Return the [X, Y] coordinate for the center point of the cell that contains the specified text.  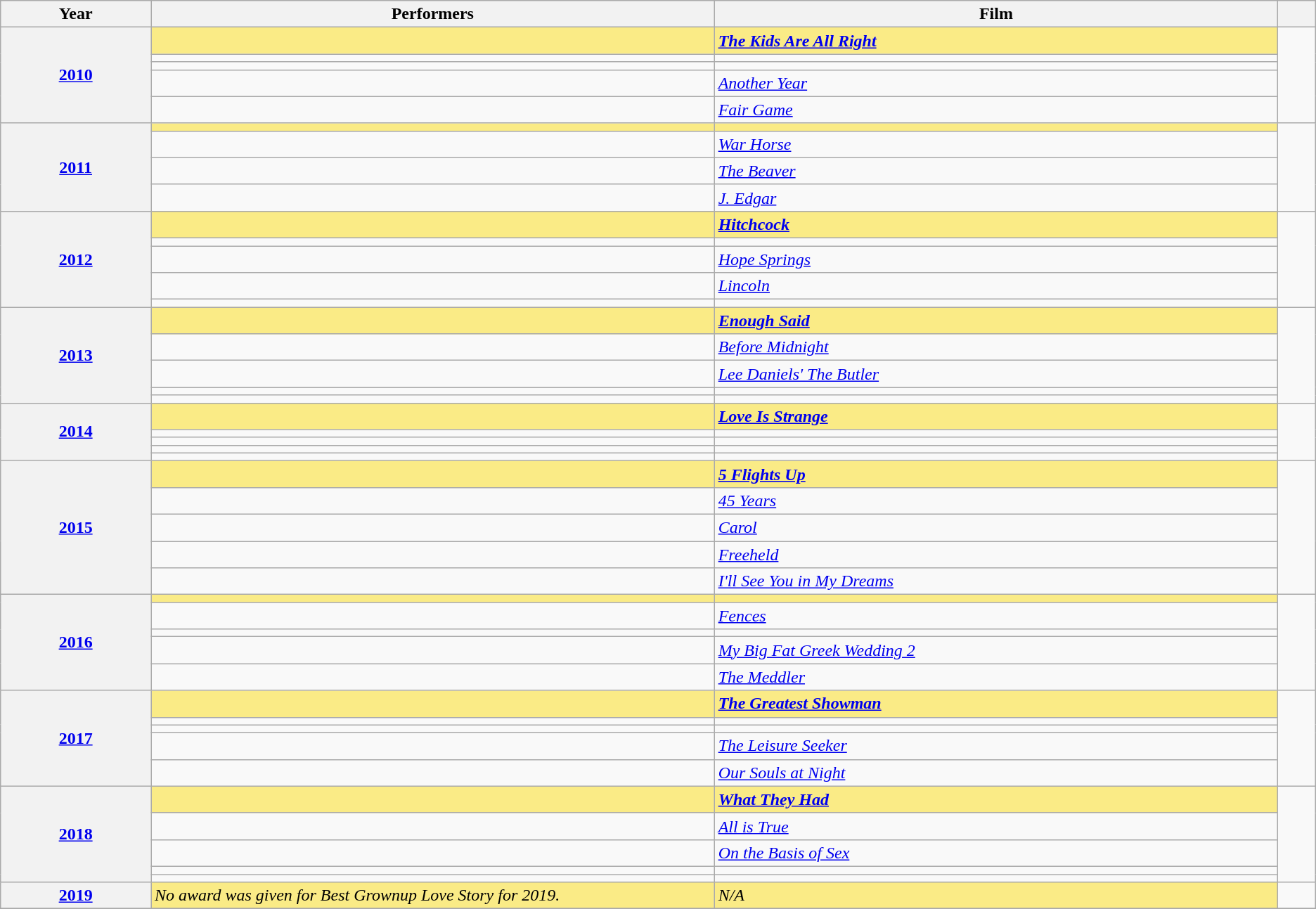
What They Had [996, 799]
2019 [76, 896]
All is True [996, 826]
Film [996, 14]
2013 [76, 355]
Love Is Strange [996, 416]
Another Year [996, 83]
War Horse [996, 144]
The Meddler [996, 677]
2016 [76, 643]
The Kids Are All Right [996, 41]
Performers [432, 14]
Enough Said [996, 321]
J. Edgar [996, 198]
2012 [76, 259]
Carol [996, 527]
Freeheld [996, 555]
2011 [76, 167]
My Big Fat Greek Wedding 2 [996, 650]
N/A [996, 896]
Lee Daniels' The Butler [996, 374]
On the Basis of Sex [996, 853]
2017 [76, 738]
45 Years [996, 501]
2010 [76, 75]
The Greatest Showman [996, 704]
Hope Springs [996, 259]
Lincoln [996, 286]
Year [76, 14]
The Beaver [996, 171]
The Leisure Seeker [996, 746]
No award was given for Best Grownup Love Story for 2019. [432, 896]
2018 [76, 834]
I'll See You in My Dreams [996, 581]
2015 [76, 527]
2014 [76, 432]
Before Midnight [996, 347]
Fair Game [996, 110]
5 Flights Up [996, 474]
Fences [996, 616]
Our Souls at Night [996, 773]
Hitchcock [996, 224]
